Locate the cell with the specified text and output its (x, y) center coordinate. 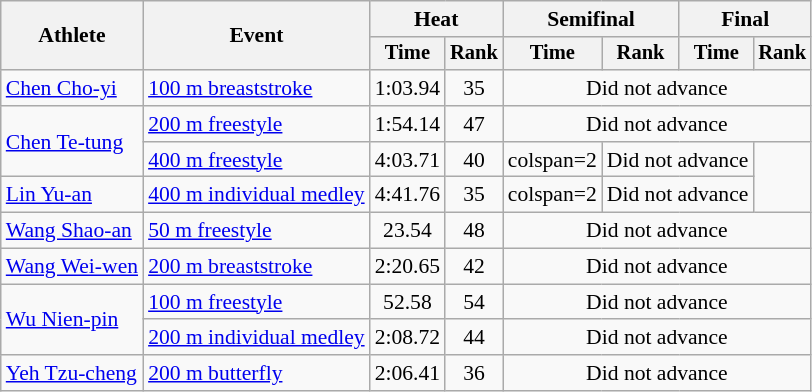
400 m individual medley (256, 195)
Event (256, 36)
200 m breaststroke (256, 267)
Athlete (72, 36)
200 m individual medley (256, 338)
200 m freestyle (256, 124)
36 (474, 373)
44 (474, 338)
2:20.65 (408, 267)
2:08.72 (408, 338)
Semifinal (592, 19)
4:03.71 (408, 160)
52.58 (408, 302)
100 m freestyle (256, 302)
Wu Nien-pin (72, 320)
40 (474, 160)
200 m butterfly (256, 373)
Heat (436, 19)
Chen Cho-yi (72, 88)
2:06.41 (408, 373)
23.54 (408, 231)
400 m freestyle (256, 160)
42 (474, 267)
47 (474, 124)
Yeh Tzu-cheng (72, 373)
4:41.76 (408, 195)
Lin Yu-an (72, 195)
Chen Te-tung (72, 142)
Wang Shao-an (72, 231)
50 m freestyle (256, 231)
1:03.94 (408, 88)
100 m breaststroke (256, 88)
Final (745, 19)
48 (474, 231)
1:54.14 (408, 124)
54 (474, 302)
Wang Wei-wen (72, 267)
